Pinpoint the cell where the given text exists, returning its (X, Y) midpoint coordinate. 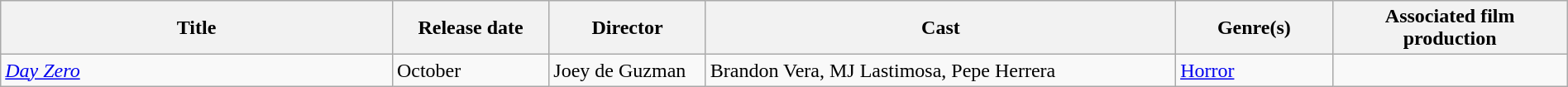
Director (627, 28)
Day Zero (197, 70)
Genre(s) (1254, 28)
Title (197, 28)
Joey de Guzman (627, 70)
Brandon Vera, MJ Lastimosa, Pepe Herrera (940, 70)
Horror (1254, 70)
Associated film production (1450, 28)
Release date (470, 28)
Cast (940, 28)
October (470, 70)
